Find where the given text appears and provide that cell's center as [X, Y] coordinate. 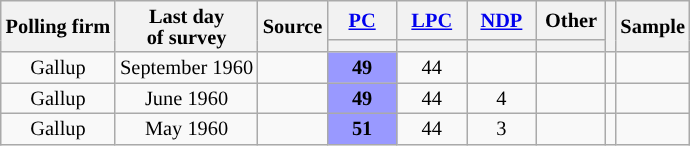
3 [502, 128]
Polling firm [58, 26]
4 [502, 98]
September 1960 [186, 68]
Source [292, 26]
Other [571, 20]
51 [362, 128]
LPC [432, 20]
PC [362, 20]
Last day of survey [186, 26]
NDP [502, 20]
May 1960 [186, 128]
June 1960 [186, 98]
Sample [653, 26]
